Search for the cell housing the specified text and yield its (x, y) center coordinate. 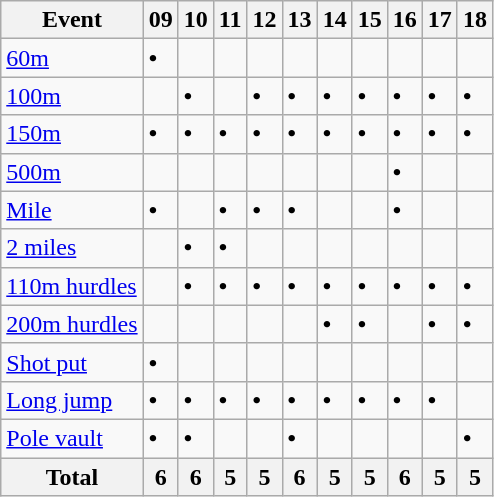
Long jump (72, 400)
15 (370, 20)
17 (440, 20)
Shot put (72, 362)
13 (300, 20)
14 (334, 20)
60m (72, 58)
09 (160, 20)
Pole vault (72, 438)
200m hurdles (72, 324)
2 miles (72, 248)
110m hurdles (72, 286)
Mile (72, 210)
11 (230, 20)
500m (72, 172)
Event (72, 20)
12 (264, 20)
18 (474, 20)
10 (196, 20)
150m (72, 134)
16 (404, 20)
Total (72, 477)
100m (72, 96)
